Capture the cell that displays the provided text and extract its [X, Y] central coordinate. 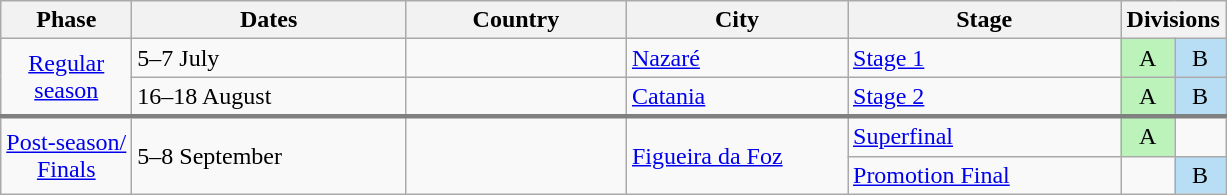
Country [516, 20]
Dates [269, 20]
Post-season/Finals [66, 155]
Stage [985, 20]
Figueira da Foz [736, 155]
Stage 1 [985, 58]
5–8 September [269, 155]
Catania [736, 97]
Regularseason [66, 78]
Promotion Final [985, 175]
5–7 July [269, 58]
Divisions [1173, 20]
Nazaré [736, 58]
Phase [66, 20]
Stage 2 [985, 97]
Superfinal [985, 136]
City [736, 20]
16–18 August [269, 97]
